Identify which cell holds the provided text, then report its (x, y) central coordinate. 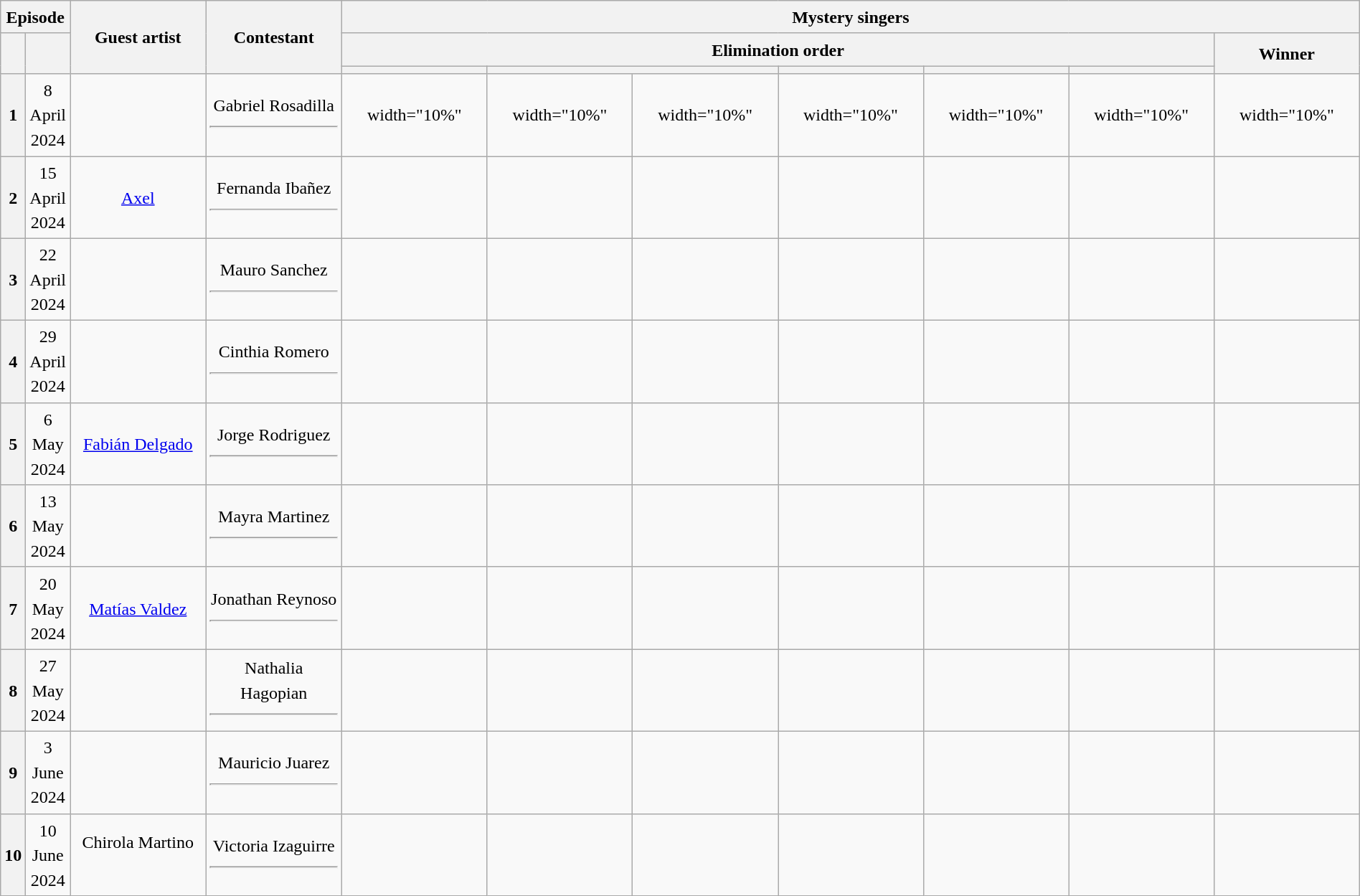
5 (13, 443)
Gabriel Rosadilla (274, 115)
10 June 2024 (48, 855)
22 April 2024 (48, 280)
6 May 2024 (48, 443)
Axel (138, 198)
3 June 2024 (48, 772)
6 (13, 527)
Mauricio Juarez (274, 772)
Mystery singers (851, 17)
Chirola Martino (138, 855)
2 (13, 198)
1 (13, 115)
Victoria Izaguirre (274, 855)
29 April 2024 (48, 362)
Jorge Rodriguez (274, 443)
Episode (36, 17)
Guest artist (138, 37)
Jonathan Reynoso (274, 608)
Matías Valdez (138, 608)
Cinthia Romero (274, 362)
Contestant (274, 37)
8 (13, 690)
9 (13, 772)
10 (13, 855)
8 April 2024 (48, 115)
Mauro Sanchez (274, 280)
13 May 2024 (48, 527)
20 May 2024 (48, 608)
Fabián Delgado (138, 443)
7 (13, 608)
Mayra Martinez (274, 527)
3 (13, 280)
Fernanda Ibañez (274, 198)
Nathalia Hagopian (274, 690)
15 April 2024 (48, 198)
Elimination order (778, 49)
27 May 2024 (48, 690)
4 (13, 362)
Winner (1287, 53)
